Detect which cell encompasses the target text, then output its (x, y) center coordinate. 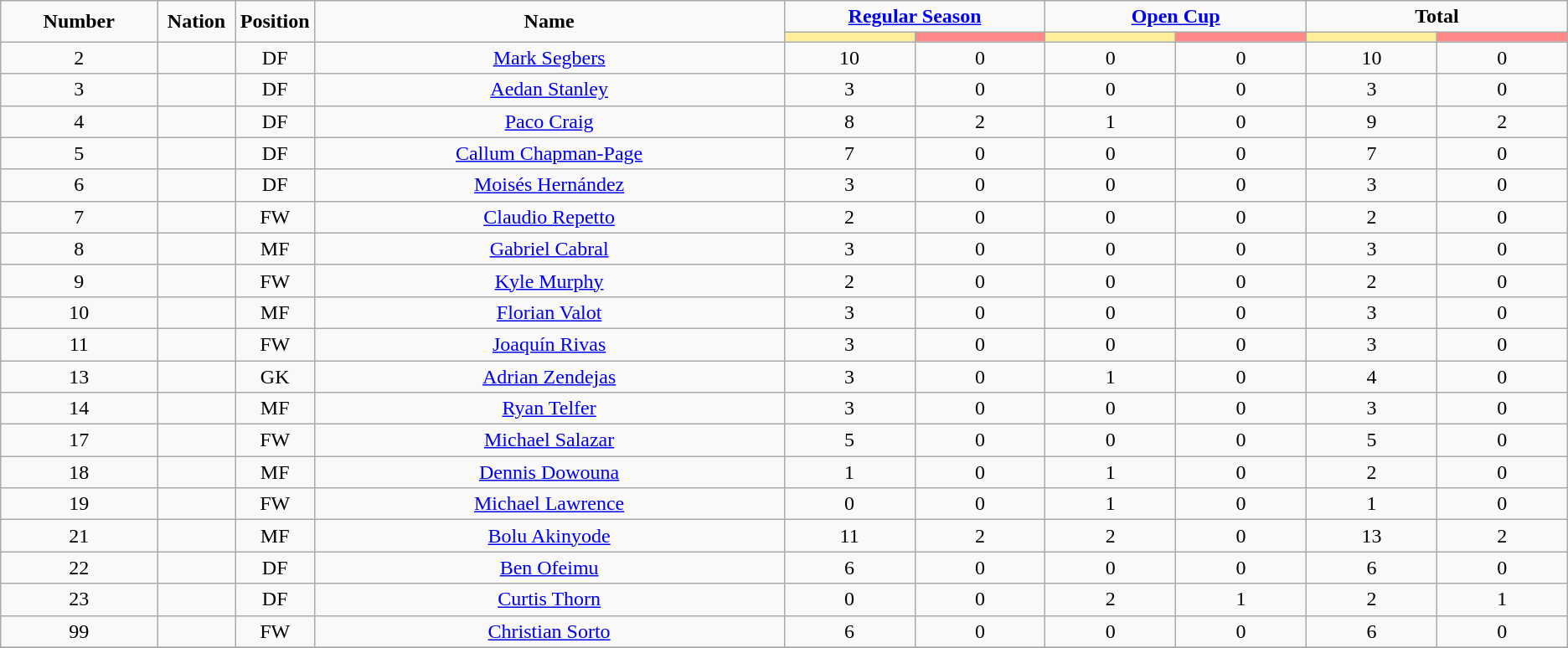
Aedan Stanley (549, 90)
Bolu Akinyode (549, 536)
Florian Valot (549, 312)
Total (1437, 17)
22 (79, 568)
Kyle Murphy (549, 280)
Callum Chapman-Page (549, 153)
Moisés Hernández (549, 185)
Name (549, 22)
Paco Craig (549, 121)
18 (79, 472)
GK (275, 376)
14 (79, 409)
19 (79, 504)
Dennis Dowouna (549, 472)
Mark Segbers (549, 58)
Ben Ofeimu (549, 568)
Gabriel Cabral (549, 249)
Position (275, 22)
Christian Sorto (549, 631)
Number (79, 22)
Michael Lawrence (549, 504)
Curtis Thorn (549, 599)
Ryan Telfer (549, 409)
Michael Salazar (549, 440)
99 (79, 631)
Claudio Repetto (549, 217)
Joaquín Rivas (549, 344)
Adrian Zendejas (549, 376)
Open Cup (1176, 17)
21 (79, 536)
Nation (197, 22)
23 (79, 599)
17 (79, 440)
Regular Season (915, 17)
